Output the [X, Y] coordinate of the center of the cell containing the given text.  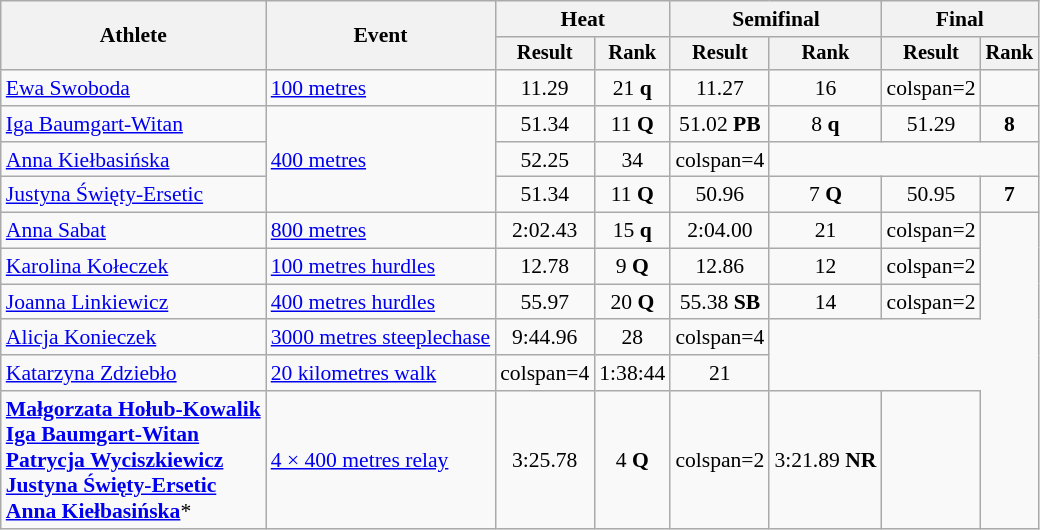
21 q [632, 88]
12.86 [720, 267]
12 [825, 267]
2:04.00 [720, 231]
8 [1010, 124]
3:21.89 NR [825, 460]
Ewa Swoboda [134, 88]
11.29 [544, 88]
15 q [632, 231]
Karolina Kołeczek [134, 267]
Małgorzata Hołub-KowalikIga Baumgart-WitanPatrycja WyciszkiewiczJustyna Święty-ErseticAnna Kiełbasińska* [134, 460]
7 Q [825, 195]
3:25.78 [544, 460]
Anna Kiełbasińska [134, 160]
Iga Baumgart-Witan [134, 124]
8 q [825, 124]
400 metres hurdles [381, 302]
Heat [582, 19]
Alicja Konieczek [134, 338]
Katarzyna Zdziebło [134, 373]
4 × 400 metres relay [381, 460]
Semifinal [776, 19]
800 metres [381, 231]
Anna Sabat [134, 231]
11.27 [720, 88]
3000 metres steeplechase [381, 338]
51.29 [930, 124]
12.78 [544, 267]
100 metres [381, 88]
16 [825, 88]
9 Q [632, 267]
Joanna Linkiewicz [134, 302]
52.25 [544, 160]
Justyna Święty-Ersetic [134, 195]
Athlete [134, 36]
20 kilometres walk [381, 373]
50.95 [930, 195]
51.02 PB [720, 124]
7 [1010, 195]
14 [825, 302]
34 [632, 160]
4 Q [632, 460]
9:44.96 [544, 338]
55.38 SB [720, 302]
20 Q [632, 302]
50.96 [720, 195]
100 metres hurdles [381, 267]
55.97 [544, 302]
Event [381, 36]
1:38:44 [632, 373]
Final [960, 19]
400 metres [381, 160]
28 [632, 338]
2:02.43 [544, 231]
